Capture the cell that displays the provided text and extract its (x, y) central coordinate. 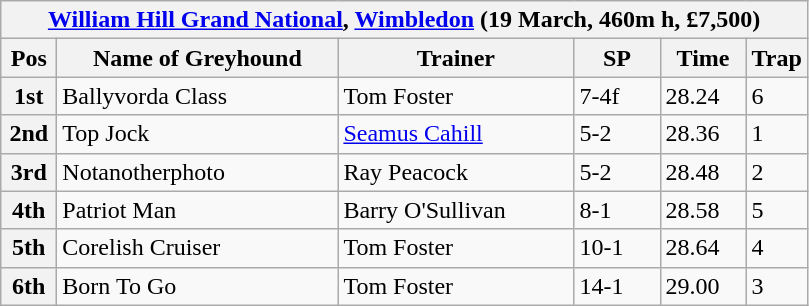
29.00 (703, 286)
4th (29, 210)
1st (29, 96)
Seamus Cahill (456, 134)
Born To Go (198, 286)
Trainer (456, 58)
Trap (776, 58)
28.64 (703, 248)
Notanotherphoto (198, 172)
5th (29, 248)
3 (776, 286)
8-1 (617, 210)
5 (776, 210)
1 (776, 134)
3rd (29, 172)
2 (776, 172)
Time (703, 58)
6th (29, 286)
28.36 (703, 134)
Top Jock (198, 134)
Barry O'Sullivan (456, 210)
Patriot Man (198, 210)
28.58 (703, 210)
Ray Peacock (456, 172)
Pos (29, 58)
6 (776, 96)
14-1 (617, 286)
4 (776, 248)
SP (617, 58)
10-1 (617, 248)
7-4f (617, 96)
Corelish Cruiser (198, 248)
Name of Greyhound (198, 58)
2nd (29, 134)
28.48 (703, 172)
Ballyvorda Class (198, 96)
28.24 (703, 96)
William Hill Grand National, Wimbledon (19 March, 460m h, £7,500) (404, 20)
